Capture the cell that displays the provided text and extract its (x, y) central coordinate. 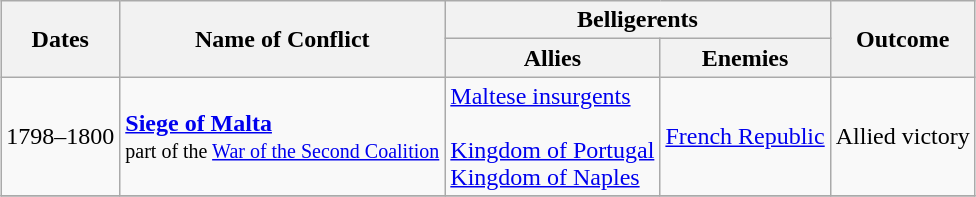
Outcome (902, 39)
Dates (60, 39)
Name of Conflict (282, 39)
1798–1800 (60, 136)
Enemies (745, 58)
Allies (552, 58)
French Republic (745, 136)
Allied victory (902, 136)
Belligerents (638, 20)
Siege of Maltapart of the War of the Second Coalition (282, 136)
Maltese insurgents Kingdom of Portugal Kingdom of Naples (552, 136)
